Detect which cell encompasses the target text, then output its [x, y] center coordinate. 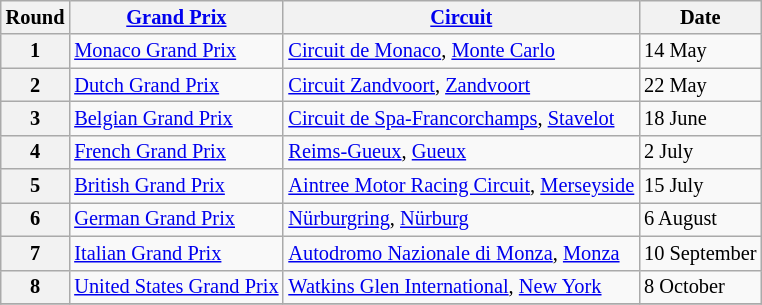
Circuit [461, 17]
2 [36, 85]
4 [36, 152]
United States Grand Prix [176, 287]
Circuit de Monaco, Monte Carlo [461, 51]
14 May [700, 51]
Watkins Glen International, New York [461, 287]
3 [36, 118]
Round [36, 17]
Monaco Grand Prix [176, 51]
Date [700, 17]
Circuit de Spa-Francorchamps, Stavelot [461, 118]
7 [36, 253]
Reims-Gueux, Gueux [461, 152]
5 [36, 186]
British Grand Prix [176, 186]
Nürburgring, Nürburg [461, 219]
Autodromo Nazionale di Monza, Monza [461, 253]
18 June [700, 118]
French Grand Prix [176, 152]
8 October [700, 287]
10 September [700, 253]
8 [36, 287]
6 August [700, 219]
Aintree Motor Racing Circuit, Merseyside [461, 186]
Grand Prix [176, 17]
6 [36, 219]
Circuit Zandvoort, Zandvoort [461, 85]
Belgian Grand Prix [176, 118]
Dutch Grand Prix [176, 85]
1 [36, 51]
2 July [700, 152]
Italian Grand Prix [176, 253]
German Grand Prix [176, 219]
22 May [700, 85]
15 July [700, 186]
